Scan for the cell matching the given text and deliver its [X, Y] coordinate at center. 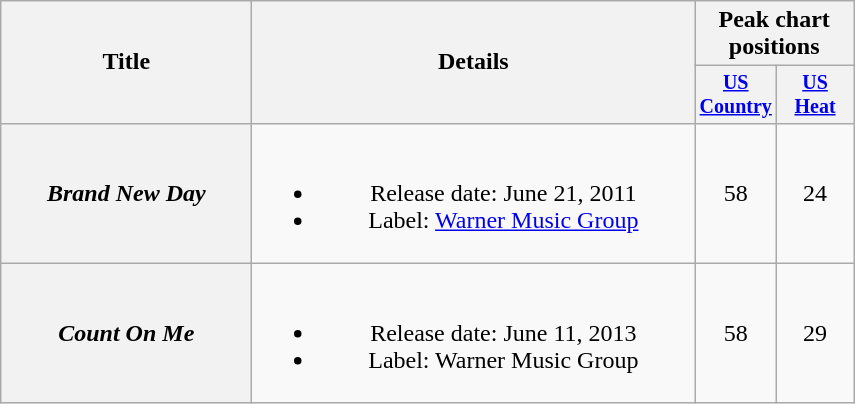
Peak chartpositions [774, 34]
Details [474, 62]
Brand New Day [126, 193]
29 [816, 333]
Count On Me [126, 333]
Title [126, 62]
US Heat [816, 94]
Release date: June 11, 2013Label: Warner Music Group [474, 333]
Release date: June 21, 2011Label: Warner Music Group [474, 193]
24 [816, 193]
US Country [736, 94]
